Search for the cell housing the specified text and yield its (x, y) center coordinate. 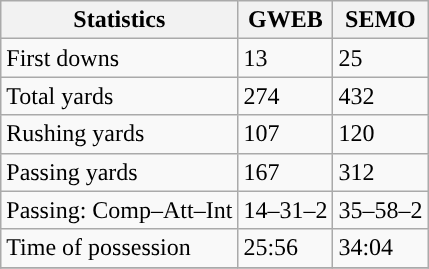
274 (286, 96)
25:56 (286, 248)
Rushing yards (120, 134)
35–58–2 (380, 210)
13 (286, 58)
Passing: Comp–Att–Int (120, 210)
Total yards (120, 96)
432 (380, 96)
First downs (120, 58)
14–31–2 (286, 210)
SEMO (380, 20)
107 (286, 134)
Time of possession (120, 248)
GWEB (286, 20)
Statistics (120, 20)
Passing yards (120, 172)
34:04 (380, 248)
167 (286, 172)
120 (380, 134)
312 (380, 172)
25 (380, 58)
